Provide the [X, Y] coordinate of the cell's center where the given text is located.  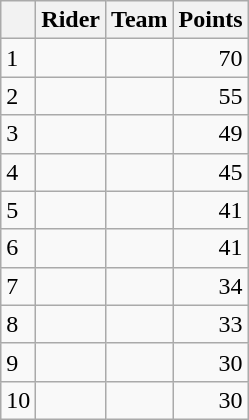
49 [210, 134]
3 [18, 134]
5 [18, 210]
2 [18, 96]
33 [210, 324]
Points [210, 20]
9 [18, 362]
70 [210, 58]
4 [18, 172]
Rider [71, 20]
Team [140, 20]
45 [210, 172]
55 [210, 96]
8 [18, 324]
1 [18, 58]
34 [210, 286]
7 [18, 286]
10 [18, 400]
6 [18, 248]
